Find where the given text appears and provide that cell's center as (X, Y) coordinate. 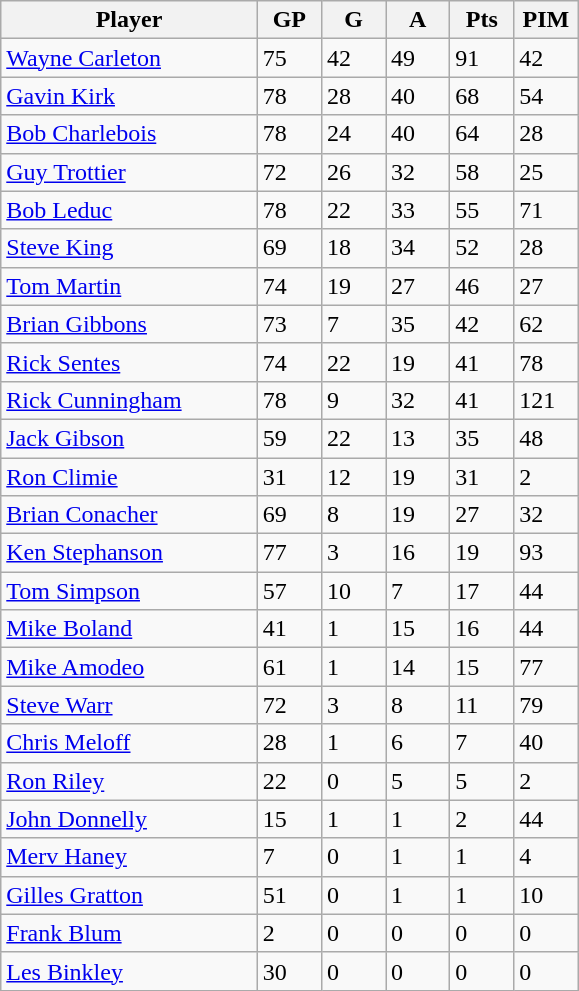
30 (289, 971)
13 (418, 438)
6 (418, 743)
49 (418, 58)
55 (482, 210)
Steve Warr (130, 705)
58 (482, 172)
4 (546, 857)
GP (289, 20)
57 (289, 591)
Frank Blum (130, 933)
91 (482, 58)
12 (353, 477)
73 (289, 324)
Bob Charlebois (130, 134)
61 (289, 667)
62 (546, 324)
Merv Haney (130, 857)
Brian Conacher (130, 515)
Mike Amodeo (130, 667)
Guy Trottier (130, 172)
25 (546, 172)
A (418, 20)
121 (546, 400)
54 (546, 96)
Chris Meloff (130, 743)
14 (418, 667)
52 (482, 248)
34 (418, 248)
59 (289, 438)
64 (482, 134)
PIM (546, 20)
46 (482, 286)
Les Binkley (130, 971)
John Donnelly (130, 819)
Rick Sentes (130, 362)
Player (130, 20)
Pts (482, 20)
79 (546, 705)
Steve King (130, 248)
Tom Simpson (130, 591)
Wayne Carleton (130, 58)
33 (418, 210)
71 (546, 210)
9 (353, 400)
11 (482, 705)
68 (482, 96)
Tom Martin (130, 286)
51 (289, 895)
Brian Gibbons (130, 324)
Ken Stephanson (130, 553)
Gavin Kirk (130, 96)
G (353, 20)
Ron Climie (130, 477)
Gilles Gratton (130, 895)
Ron Riley (130, 781)
17 (482, 591)
Jack Gibson (130, 438)
Mike Boland (130, 629)
26 (353, 172)
93 (546, 553)
24 (353, 134)
48 (546, 438)
18 (353, 248)
Rick Cunningham (130, 400)
Bob Leduc (130, 210)
75 (289, 58)
